Pinpoint the cell where the given text exists, returning its [X, Y] midpoint coordinate. 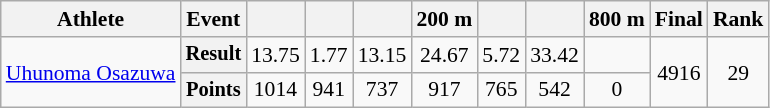
1014 [276, 90]
0 [617, 90]
29 [738, 72]
737 [382, 90]
Points [214, 90]
Result [214, 55]
765 [501, 90]
917 [444, 90]
Final [679, 19]
542 [554, 90]
24.67 [444, 55]
33.42 [554, 55]
200 m [444, 19]
800 m [617, 19]
Rank [738, 19]
941 [329, 90]
Event [214, 19]
4916 [679, 72]
5.72 [501, 55]
Uhunoma Osazuwa [91, 72]
13.15 [382, 55]
1.77 [329, 55]
Athlete [91, 19]
13.75 [276, 55]
